Output the [x, y] coordinate of the center of the cell containing the given text.  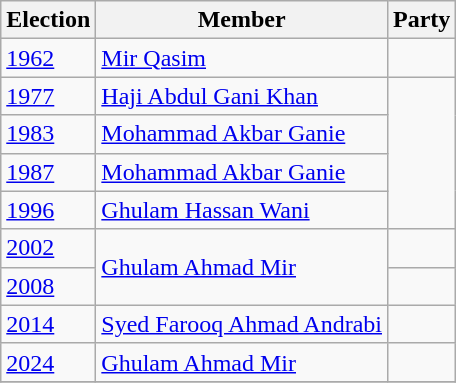
2008 [48, 286]
Election [48, 20]
Party [422, 20]
Haji Abdul Gani Khan [242, 96]
Mir Qasim [242, 58]
1987 [48, 172]
Member [242, 20]
2024 [48, 362]
1983 [48, 134]
Syed Farooq Ahmad Andrabi [242, 324]
1996 [48, 210]
1977 [48, 96]
1962 [48, 58]
Ghulam Hassan Wani [242, 210]
2002 [48, 248]
2014 [48, 324]
